Determine the (x, y) coordinate at the center of the cell enclosing the given text.  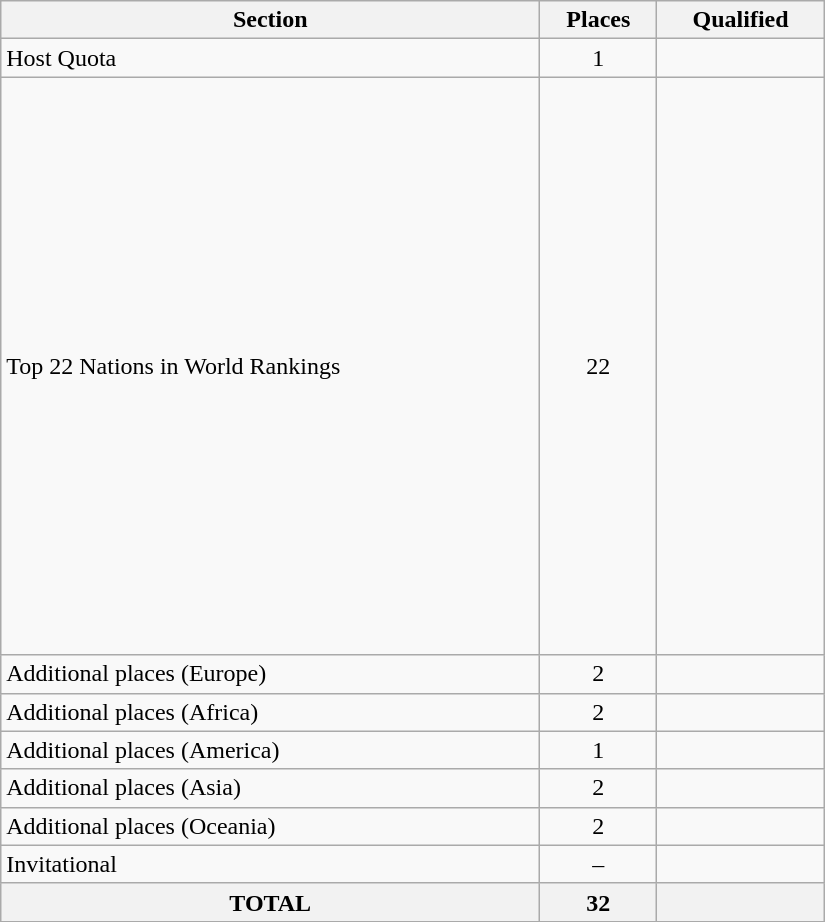
Additional places (Oceania) (270, 826)
Top 22 Nations in World Rankings (270, 366)
Additional places (America) (270, 750)
TOTAL (270, 902)
– (598, 864)
22 (598, 366)
Additional places (Asia) (270, 788)
Additional places (Africa) (270, 712)
Host Quota (270, 58)
Qualified (740, 20)
Places (598, 20)
Invitational (270, 864)
Additional places (Europe) (270, 674)
Section (270, 20)
32 (598, 902)
